Identify which cell holds the provided text, then report its (x, y) central coordinate. 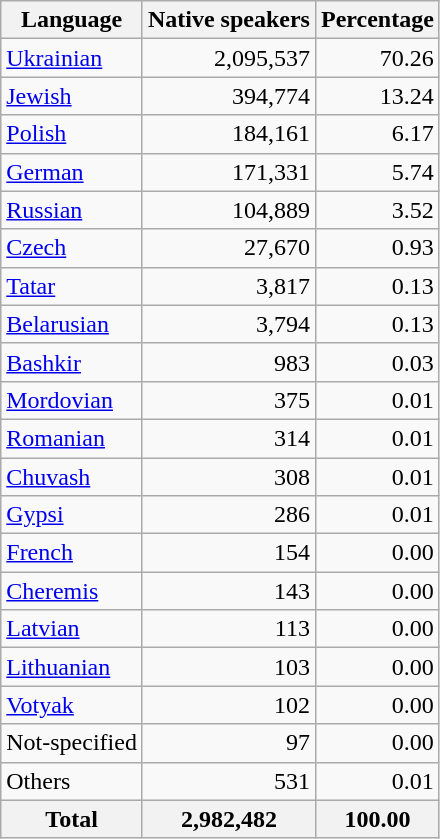
102 (228, 705)
0.03 (377, 362)
Ukrainian (72, 58)
Bashkir (72, 362)
3,817 (228, 286)
Others (72, 781)
308 (228, 477)
Lithuanian (72, 667)
143 (228, 591)
154 (228, 553)
13.24 (377, 96)
375 (228, 400)
Romanian (72, 438)
983 (228, 362)
3,794 (228, 324)
Belarusian (72, 324)
Cheremis (72, 591)
113 (228, 629)
6.17 (377, 134)
0.93 (377, 248)
2,095,537 (228, 58)
Polish (72, 134)
184,161 (228, 134)
103 (228, 667)
Latvian (72, 629)
Gypsi (72, 515)
3.52 (377, 210)
Votyak (72, 705)
Tatar (72, 286)
100.00 (377, 819)
314 (228, 438)
104,889 (228, 210)
German (72, 172)
531 (228, 781)
Chuvash (72, 477)
70.26 (377, 58)
Jewish (72, 96)
97 (228, 743)
286 (228, 515)
French (72, 553)
Percentage (377, 20)
Native speakers (228, 20)
Total (72, 819)
2,982,482 (228, 819)
Mordovian (72, 400)
Russian (72, 210)
Not-specified (72, 743)
5.74 (377, 172)
394,774 (228, 96)
Czech (72, 248)
171,331 (228, 172)
27,670 (228, 248)
Language (72, 20)
